Locate the cell with the specified text and output its [X, Y] center coordinate. 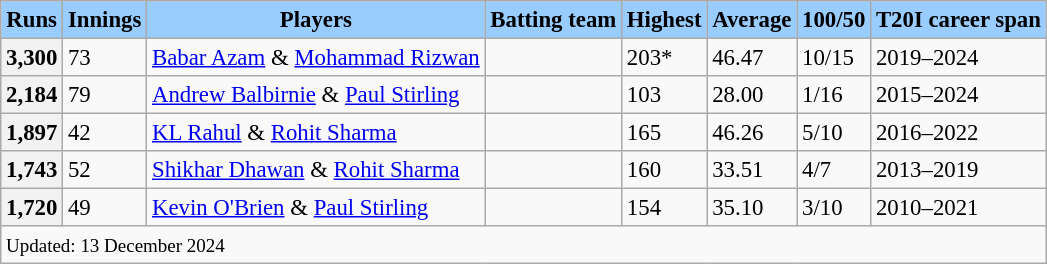
3,300 [32, 58]
42 [105, 133]
33.51 [752, 170]
165 [664, 133]
4/7 [834, 170]
1/16 [834, 95]
Batting team [554, 20]
46.26 [752, 133]
Players [316, 20]
154 [664, 208]
49 [105, 208]
79 [105, 95]
2013–2019 [959, 170]
Babar Azam & Mohammad Rizwan [316, 58]
Kevin O'Brien & Paul Stirling [316, 208]
35.10 [752, 208]
52 [105, 170]
1,743 [32, 170]
2019–2024 [959, 58]
2016–2022 [959, 133]
160 [664, 170]
2,184 [32, 95]
28.00 [752, 95]
KL Rahul & Rohit Sharma [316, 133]
1,897 [32, 133]
Shikhar Dhawan & Rohit Sharma [316, 170]
10/15 [834, 58]
46.47 [752, 58]
3/10 [834, 208]
103 [664, 95]
2015–2024 [959, 95]
5/10 [834, 133]
100/50 [834, 20]
Innings [105, 20]
Runs [32, 20]
Average [752, 20]
73 [105, 58]
2010–2021 [959, 208]
Updated: 13 December 2024 [524, 245]
203* [664, 58]
Andrew Balbirnie & Paul Stirling [316, 95]
Highest [664, 20]
1,720 [32, 208]
T20I career span [959, 20]
